Find where the given text appears and provide that cell's center as (X, Y) coordinate. 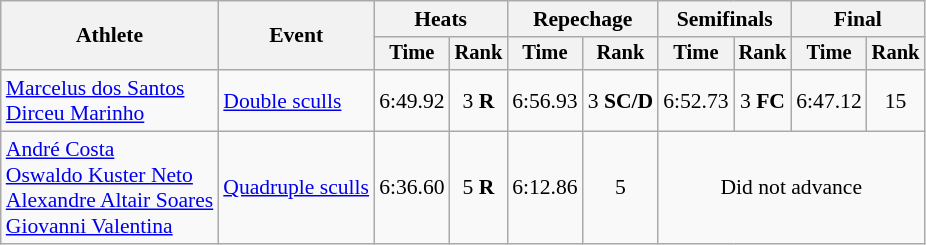
6:49.92 (412, 100)
6:56.93 (544, 100)
Athlete (110, 36)
6:47.12 (828, 100)
Marcelus dos SantosDirceu Marinho (110, 100)
Final (858, 19)
6:36.60 (412, 188)
André CostaOswaldo Kuster NetoAlexandre Altair SoaresGiovanni Valentina (110, 188)
Repechage (582, 19)
Event (296, 36)
Semifinals (724, 19)
Double sculls (296, 100)
5 (621, 188)
6:52.73 (696, 100)
3 R (479, 100)
5 R (479, 188)
Did not advance (791, 188)
6:12.86 (544, 188)
15 (896, 100)
Quadruple sculls (296, 188)
Heats (440, 19)
3 FC (763, 100)
3 SC/D (621, 100)
